Determine the (x, y) coordinate at the center of the cell enclosing the given text.  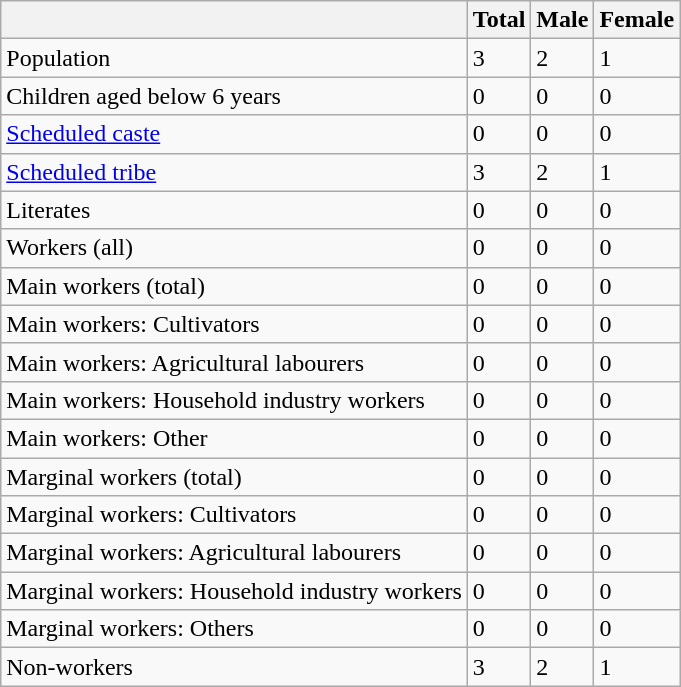
Main workers (total) (234, 286)
Main workers: Household industry workers (234, 400)
Main workers: Other (234, 438)
Female (637, 20)
Marginal workers (total) (234, 477)
Scheduled caste (234, 134)
Marginal workers: Cultivators (234, 515)
Male (562, 20)
Total (499, 20)
Literates (234, 210)
Population (234, 58)
Main workers: Agricultural labourers (234, 362)
Marginal workers: Agricultural labourers (234, 553)
Children aged below 6 years (234, 96)
Scheduled tribe (234, 172)
Main workers: Cultivators (234, 324)
Workers (all) (234, 248)
Non-workers (234, 667)
Marginal workers: Others (234, 629)
Marginal workers: Household industry workers (234, 591)
